Extract the (X, Y) coordinate from the center of the cell holding the provided text.  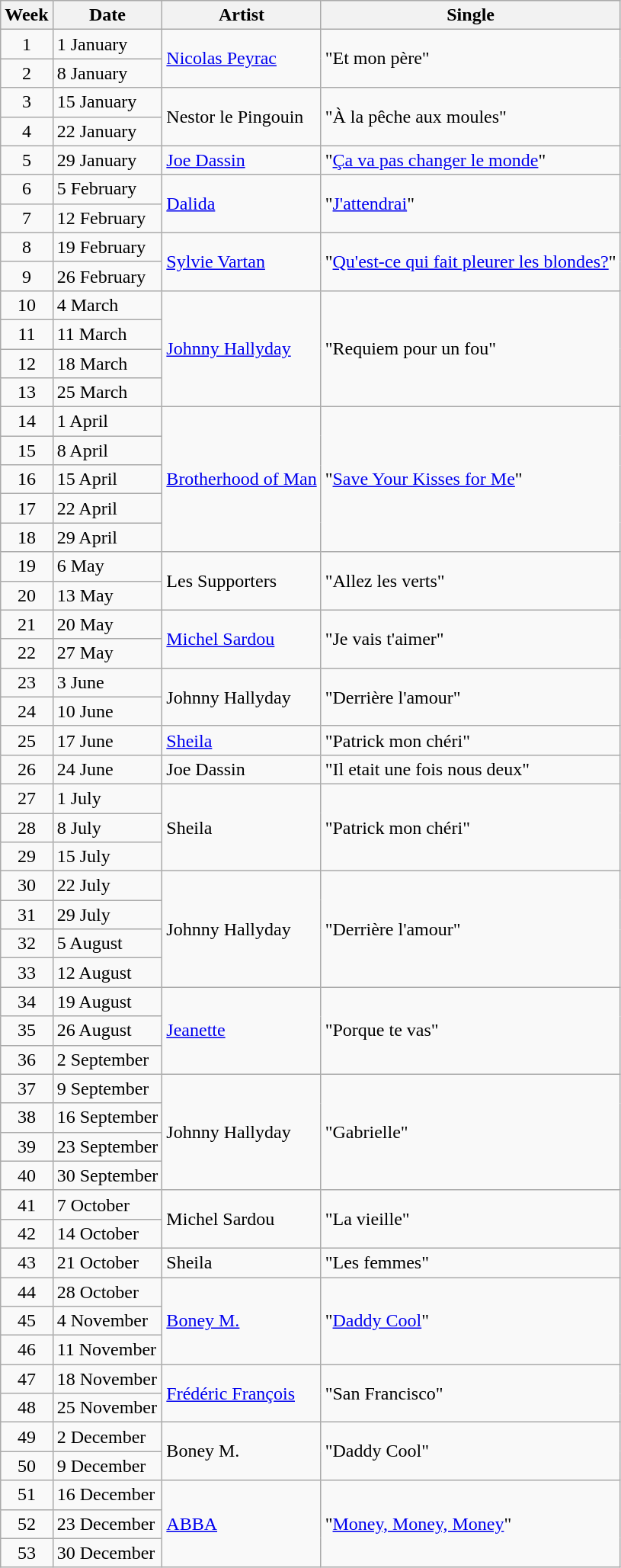
48 (27, 1408)
9 (27, 276)
36 (27, 1060)
10 June (107, 711)
31 (27, 915)
19 (27, 566)
25 (27, 740)
15 January (107, 102)
Jeanette (242, 1031)
29 April (107, 537)
Les Supporters (242, 581)
11 (27, 334)
25 November (107, 1408)
14 (27, 422)
46 (27, 1350)
30 December (107, 1553)
8 January (107, 73)
19 August (107, 1002)
51 (27, 1495)
1 April (107, 422)
"Save Your Kisses for Me" (471, 479)
7 (27, 218)
41 (27, 1204)
28 October (107, 1292)
16 September (107, 1117)
2 December (107, 1437)
26 (27, 769)
4 November (107, 1321)
6 May (107, 566)
23 (27, 682)
Artist (242, 15)
33 (27, 973)
"À la pêche aux moules" (471, 117)
"Allez les verts" (471, 581)
"Gabrielle" (471, 1132)
8 April (107, 451)
32 (27, 944)
13 May (107, 595)
26 February (107, 276)
5 (27, 160)
5 February (107, 189)
6 (27, 189)
39 (27, 1146)
24 (27, 711)
5 August (107, 944)
8 (27, 247)
3 (27, 102)
52 (27, 1524)
12 (27, 364)
Date (107, 15)
19 February (107, 247)
23 September (107, 1146)
"Je vais t'aimer" (471, 639)
38 (27, 1117)
30 September (107, 1175)
44 (27, 1292)
40 (27, 1175)
20 (27, 595)
Single (471, 15)
25 March (107, 393)
Week (27, 15)
1 (27, 44)
"Requiem pour un fou" (471, 348)
28 (27, 827)
Dalida (242, 204)
27 (27, 798)
17 June (107, 740)
26 August (107, 1031)
13 (27, 393)
17 (27, 508)
42 (27, 1233)
29 (27, 857)
30 (27, 886)
4 March (107, 305)
21 October (107, 1262)
9 December (107, 1466)
Nicolas Peyrac (242, 59)
29 July (107, 915)
27 May (107, 653)
"Les femmes" (471, 1262)
3 June (107, 682)
"La vieille" (471, 1219)
14 October (107, 1233)
Brotherhood of Man (242, 479)
Sylvie Vartan (242, 261)
24 June (107, 769)
16 December (107, 1495)
"Et mon père" (471, 59)
18 March (107, 364)
23 December (107, 1524)
34 (27, 1002)
53 (27, 1553)
2 (27, 73)
43 (27, 1262)
1 January (107, 44)
11 March (107, 334)
15 (27, 451)
16 (27, 479)
15 July (107, 857)
18 (27, 537)
18 November (107, 1379)
"Qu'est-ce qui fait pleurer les blondes?" (471, 261)
47 (27, 1379)
12 August (107, 973)
15 April (107, 479)
1 July (107, 798)
Frédéric François (242, 1393)
Nestor le Pingouin (242, 117)
29 January (107, 160)
21 (27, 624)
11 November (107, 1350)
22 April (107, 508)
10 (27, 305)
"J'attendrai" (471, 204)
8 July (107, 827)
"Money, Money, Money" (471, 1524)
"Porque te vas" (471, 1031)
22 July (107, 886)
45 (27, 1321)
50 (27, 1466)
2 September (107, 1060)
37 (27, 1089)
49 (27, 1437)
22 January (107, 131)
35 (27, 1031)
12 February (107, 218)
7 October (107, 1204)
9 September (107, 1089)
4 (27, 131)
20 May (107, 624)
"San Francisco" (471, 1393)
"Il etait une fois nous deux" (471, 769)
ABBA (242, 1524)
22 (27, 653)
"Ça va pas changer le monde" (471, 160)
